Return [X, Y] of the center of cell containing provided text 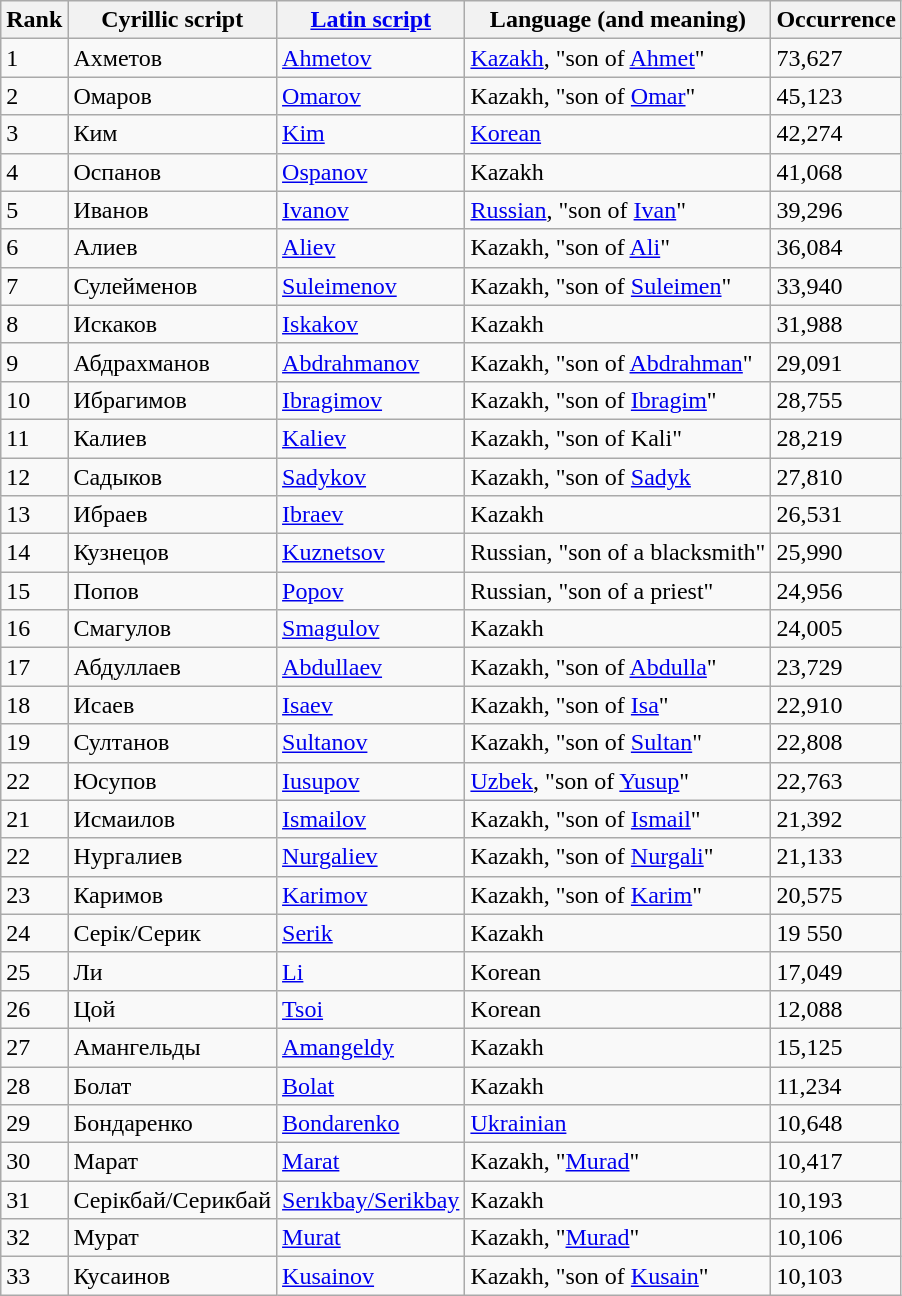
24,956 [836, 591]
33,940 [836, 286]
Serıkbay/Serikbay [371, 1200]
Султанов [172, 743]
Abdullaev [371, 667]
Bolat [371, 1085]
Rank [34, 20]
Ли [172, 971]
21 [34, 819]
Ahmetov [371, 58]
Kim [371, 134]
Kazakh, "son of Isa" [618, 705]
Ospanov [371, 172]
Кусаинов [172, 1276]
Omarov [371, 96]
Ismailov [371, 819]
Омаров [172, 96]
10,193 [836, 1200]
Bondarenko [371, 1124]
Ибраев [172, 515]
Kazakh, "son of Sultan" [618, 743]
Нургалиев [172, 857]
Iskakov [371, 324]
Серік/Серик [172, 933]
Ivanov [371, 210]
16 [34, 629]
Калиев [172, 438]
Kazakh, "son of Ali" [618, 248]
8 [34, 324]
Karimov [371, 895]
Kazakh, "son of Abdulla" [618, 667]
Serik [371, 933]
42,274 [836, 134]
Language (and meaning) [618, 20]
Оспанов [172, 172]
15 [34, 591]
45,123 [836, 96]
Абдуллаев [172, 667]
28 [34, 1085]
26 [34, 1009]
21,133 [836, 857]
Ким [172, 134]
Болат [172, 1085]
Kaliev [371, 438]
13 [34, 515]
21,392 [836, 819]
10,103 [836, 1276]
Цой [172, 1009]
Russian, "son of a blacksmith" [618, 553]
Kazakh, "son of Kali" [618, 438]
Амангельды [172, 1047]
22,910 [836, 705]
Сулейменов [172, 286]
Kazakh, "son of Nurgali" [618, 857]
31 [34, 1200]
Smagulov [371, 629]
19 [34, 743]
Sadykov [371, 477]
Russian, "son of a priest" [618, 591]
27,810 [836, 477]
Kazakh, "son of Kusain" [618, 1276]
10,648 [836, 1124]
22,763 [836, 781]
Марат [172, 1162]
20,575 [836, 895]
10 [34, 400]
32 [34, 1238]
36,084 [836, 248]
Marat [371, 1162]
19 550 [836, 933]
Бондаренко [172, 1124]
Latin script [371, 20]
1 [34, 58]
29 [34, 1124]
27 [34, 1047]
Li [371, 971]
3 [34, 134]
Kuznetsov [371, 553]
Kazakh, "son of Omar" [618, 96]
Kazakh, "son of Suleimen" [618, 286]
17,049 [836, 971]
30 [34, 1162]
7 [34, 286]
4 [34, 172]
11,234 [836, 1085]
Каримов [172, 895]
9 [34, 362]
Uzbek, "son of Yusup" [618, 781]
Kazakh, "son of Ahmet" [618, 58]
6 [34, 248]
Sultanov [371, 743]
Amangeldy [371, 1047]
Ukrainian [618, 1124]
11 [34, 438]
12,088 [836, 1009]
23,729 [836, 667]
17 [34, 667]
29,091 [836, 362]
Искаков [172, 324]
39,296 [836, 210]
Kazakh, "son of Karim" [618, 895]
Isaev [371, 705]
28,755 [836, 400]
25,990 [836, 553]
Kazakh, "son of Ismail" [618, 819]
Кузнецов [172, 553]
Серікбай/Серикбай [172, 1200]
10,417 [836, 1162]
25 [34, 971]
22,808 [836, 743]
Suleimenov [371, 286]
2 [34, 96]
Ахметов [172, 58]
Cyrillic script [172, 20]
Попов [172, 591]
31,988 [836, 324]
23 [34, 895]
41,068 [836, 172]
Смагулов [172, 629]
Russian, "son of Ivan" [618, 210]
Iusupov [371, 781]
Иванов [172, 210]
Kusainov [371, 1276]
Садыков [172, 477]
Aliev [371, 248]
Kazakh, "son of Abdrahman" [618, 362]
Tsoi [371, 1009]
Юсупов [172, 781]
Исаев [172, 705]
14 [34, 553]
Алиев [172, 248]
18 [34, 705]
33 [34, 1276]
Occurrence [836, 20]
Kazakh, "son of Sadyk [618, 477]
Abdrahmanov [371, 362]
24,005 [836, 629]
5 [34, 210]
15,125 [836, 1047]
24 [34, 933]
Murat [371, 1238]
Ibragimov [371, 400]
Абдрахманов [172, 362]
Мурат [172, 1238]
10,106 [836, 1238]
Исмаилов [172, 819]
Ibraev [371, 515]
12 [34, 477]
Popov [371, 591]
Kazakh, "son of Ibragim" [618, 400]
26,531 [836, 515]
Nurgaliev [371, 857]
73,627 [836, 58]
Ибрагимов [172, 400]
28,219 [836, 438]
